Determine the [x, y] coordinate at the center of the cell enclosing the given text.  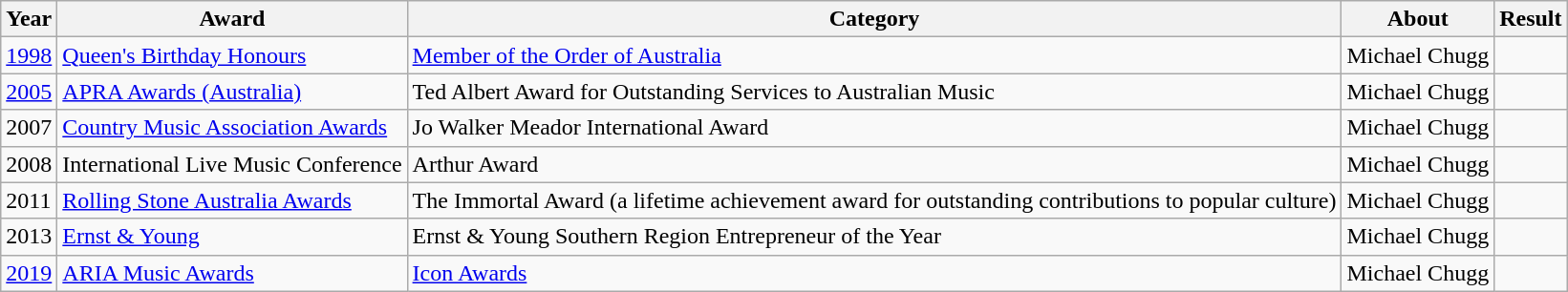
Award [232, 19]
2008 [29, 164]
2013 [29, 237]
Year [29, 19]
2007 [29, 128]
Ernst & Young [232, 237]
2019 [29, 273]
Country Music Association Awards [232, 128]
About [1418, 19]
Member of the Order of Australia [874, 55]
Queen's Birthday Honours [232, 55]
Rolling Stone Australia Awards [232, 200]
Icon Awards [874, 273]
Ted Albert Award for Outstanding Services to Australian Music [874, 92]
Result [1531, 19]
Ernst & Young Southern Region Entrepreneur of the Year [874, 237]
Jo Walker Meador International Award [874, 128]
APRA Awards (Australia) [232, 92]
2011 [29, 200]
Arthur Award [874, 164]
Category [874, 19]
The Immortal Award (a lifetime achievement award for outstanding contributions to popular culture) [874, 200]
1998 [29, 55]
International Live Music Conference [232, 164]
ARIA Music Awards [232, 273]
2005 [29, 92]
